Search for the cell housing the specified text and yield its (X, Y) center coordinate. 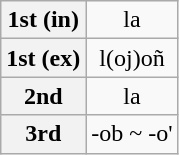
3rd (44, 134)
1st (in) (44, 20)
l(oj)oñ (132, 58)
1st (ex) (44, 58)
2nd (44, 96)
-ob ~ -o' (132, 134)
